Return (x, y) of the center of cell containing provided text 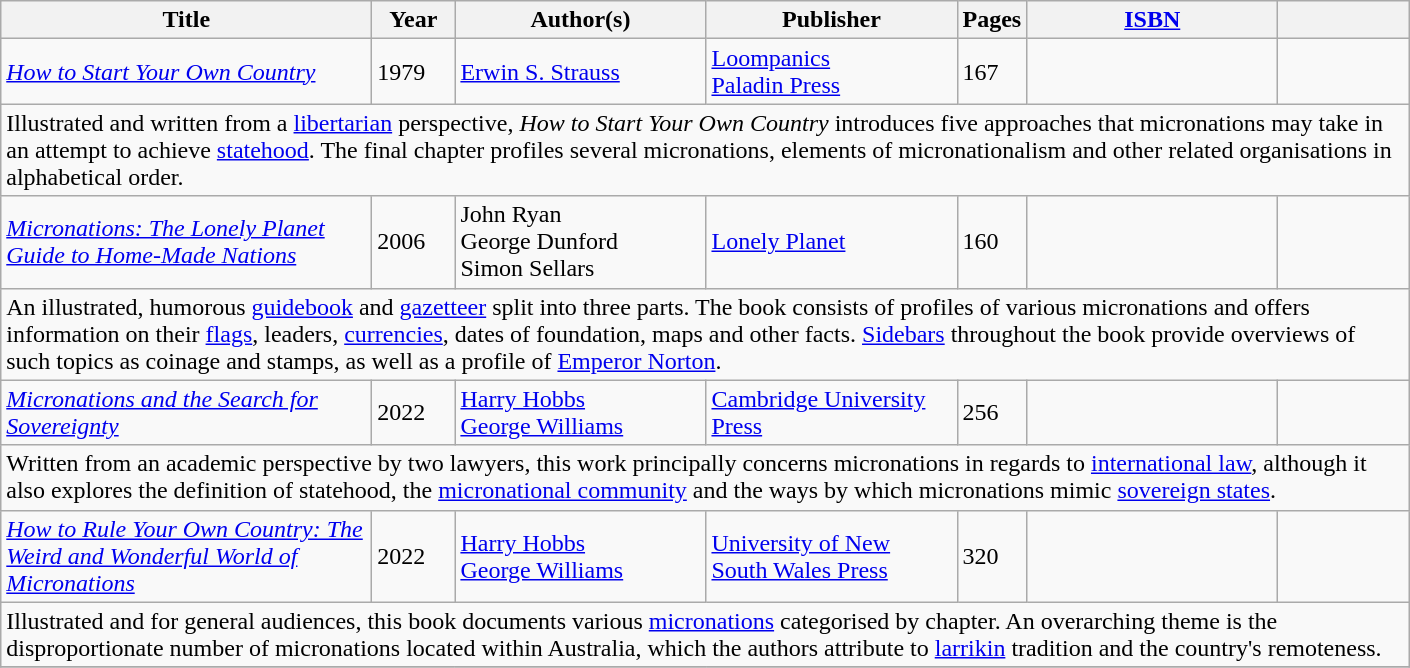
167 (992, 72)
Loompanics Paladin Press (832, 72)
1979 (414, 72)
John RyanGeorge DunfordSimon Sellars (580, 242)
How to Rule Your Own Country: The Weird and Wonderful World of Micronations (186, 556)
Author(s) (580, 20)
How to Start Your Own Country (186, 72)
256 (992, 412)
320 (992, 556)
Cambridge University Press (832, 412)
160 (992, 242)
Micronations: The Lonely Planet Guide to Home-Made Nations (186, 242)
Erwin S. Strauss (580, 72)
Publisher (832, 20)
Micronations and the Search for Sovereignty (186, 412)
Title (186, 20)
Year (414, 20)
University of New South Wales Press (832, 556)
Pages (992, 20)
Lonely Planet (832, 242)
ISBN (1152, 20)
2006 (414, 242)
